Scan for the cell matching the given text and deliver its (x, y) coordinate at center. 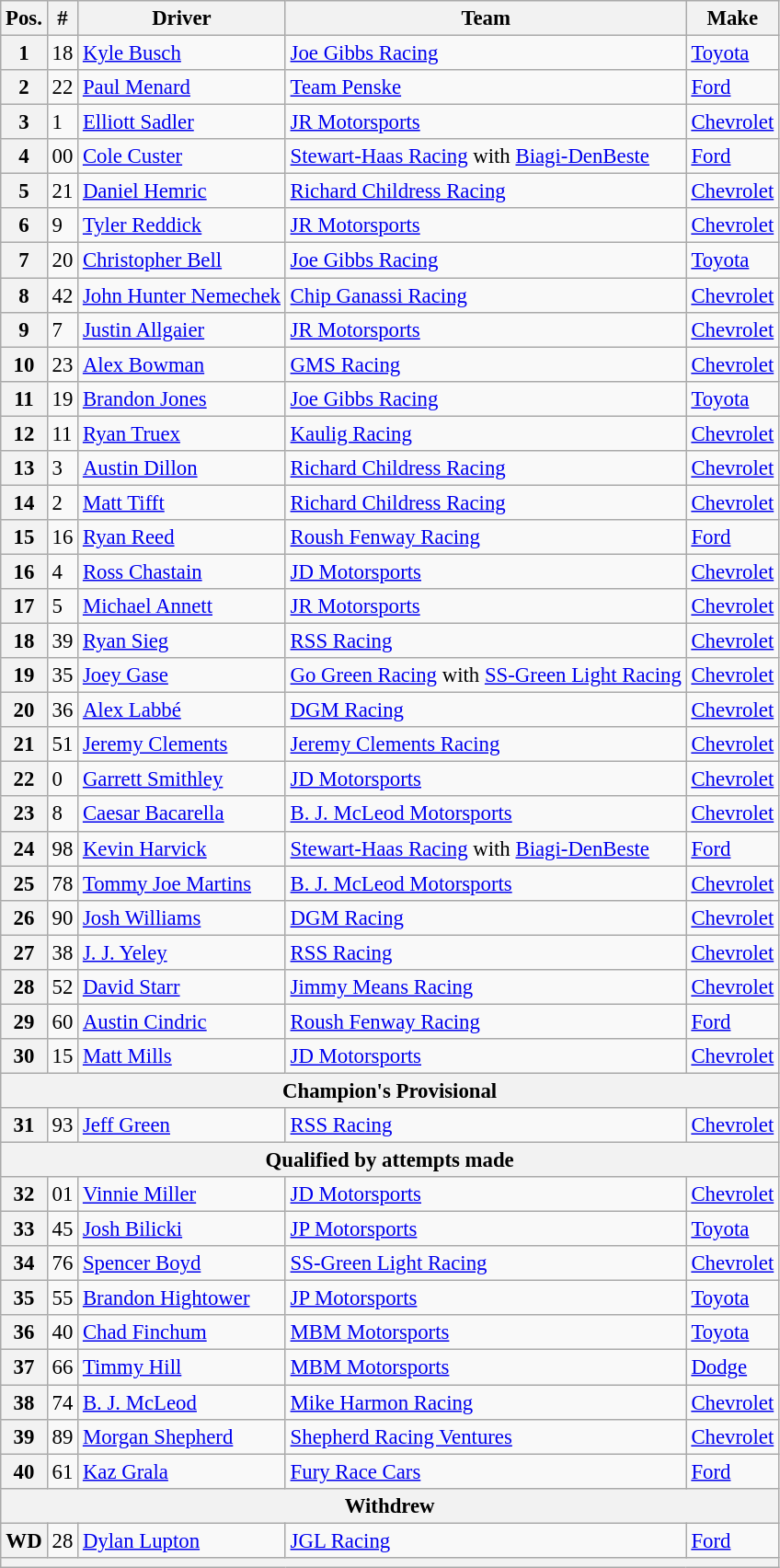
Vinnie Miller (182, 1194)
61 (63, 1471)
Withdrew (390, 1505)
29 (24, 1021)
Alex Labbé (182, 710)
Pos. (24, 18)
Caesar Bacarella (182, 814)
10 (24, 364)
Josh Williams (182, 917)
WD (24, 1540)
51 (63, 744)
Justin Allgaier (182, 329)
Tommy Joe Martins (182, 883)
Mike Harmon Racing (486, 1402)
Elliott Sadler (182, 122)
Dodge (732, 1367)
Josh Bilicki (182, 1229)
David Starr (182, 987)
52 (63, 987)
Michael Annett (182, 606)
93 (63, 1125)
33 (24, 1229)
JGL Racing (486, 1540)
Chip Ganassi Racing (486, 295)
74 (63, 1402)
90 (63, 917)
Garrett Smithley (182, 779)
14 (24, 502)
Timmy Hill (182, 1367)
13 (24, 468)
55 (63, 1298)
SS-Green Light Racing (486, 1263)
Alex Bowman (182, 364)
6 (24, 225)
Matt Mills (182, 1056)
Jeremy Clements Racing (486, 744)
Dylan Lupton (182, 1540)
Ryan Reed (182, 537)
Spencer Boyd (182, 1263)
Qualified by attempts made (390, 1160)
Kaulig Racing (486, 433)
GMS Racing (486, 364)
Jeff Green (182, 1125)
Fury Race Cars (486, 1471)
Kyle Busch (182, 53)
Ryan Sieg (182, 641)
37 (24, 1367)
Christopher Bell (182, 260)
Ryan Truex (182, 433)
01 (63, 1194)
31 (24, 1125)
Daniel Hemric (182, 191)
17 (24, 606)
Chad Finchum (182, 1333)
Matt Tifft (182, 502)
Joey Gase (182, 675)
Champion's Provisional (390, 1090)
Brandon Jones (182, 398)
30 (24, 1056)
B. J. McLeod (182, 1402)
Cole Custer (182, 156)
Driver (182, 18)
Tyler Reddick (182, 225)
Go Green Racing with SS-Green Light Racing (486, 675)
Ross Chastain (182, 571)
Austin Dillon (182, 468)
Austin Cindric (182, 1021)
J. J. Yeley (182, 952)
Paul Menard (182, 87)
# (63, 18)
12 (24, 433)
78 (63, 883)
45 (63, 1229)
26 (24, 917)
Morgan Shepherd (182, 1436)
25 (24, 883)
66 (63, 1367)
Jimmy Means Racing (486, 987)
42 (63, 295)
34 (24, 1263)
Make (732, 18)
Team (486, 18)
98 (63, 848)
Team Penske (486, 87)
0 (63, 779)
60 (63, 1021)
Brandon Hightower (182, 1298)
24 (24, 848)
John Hunter Nemechek (182, 295)
27 (24, 952)
Kaz Grala (182, 1471)
76 (63, 1263)
32 (24, 1194)
Jeremy Clements (182, 744)
Shepherd Racing Ventures (486, 1436)
Kevin Harvick (182, 848)
00 (63, 156)
89 (63, 1436)
